Extract the [x, y] coordinate from the center of the cell holding the provided text.  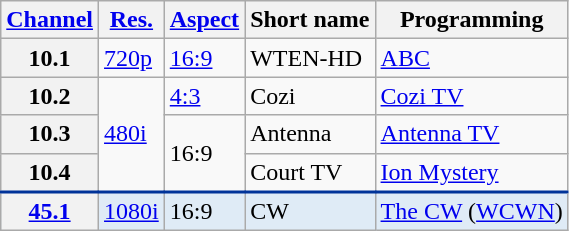
10.2 [50, 96]
Antenna [310, 134]
Cozi [310, 96]
Res. [132, 20]
Antenna TV [472, 134]
ABC [472, 58]
720p [132, 58]
Cozi TV [472, 96]
Programming [472, 20]
Court TV [310, 172]
45.1 [50, 212]
10.4 [50, 172]
WTEN-HD [310, 58]
Channel [50, 20]
1080i [132, 212]
10.3 [50, 134]
Short name [310, 20]
10.1 [50, 58]
The CW (WCWN) [472, 212]
Aspect [204, 20]
4:3 [204, 96]
CW [310, 212]
Ion Mystery [472, 172]
480i [132, 134]
